Scan for the cell matching the given text and deliver its (X, Y) coordinate at center. 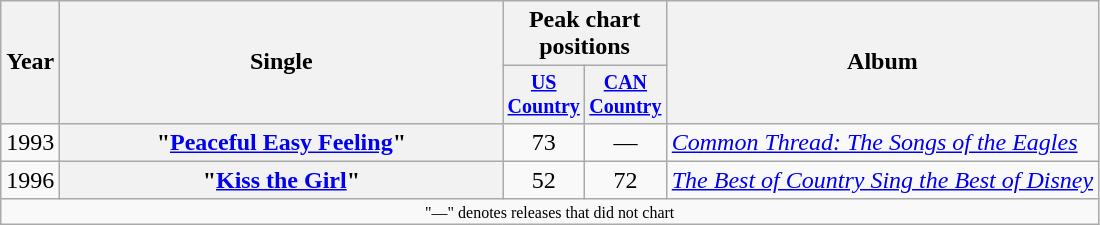
CAN Country (626, 94)
"—" denotes releases that did not chart (550, 211)
Common Thread: The Songs of the Eagles (882, 142)
72 (626, 180)
52 (544, 180)
73 (544, 142)
"Kiss the Girl" (282, 180)
Year (30, 62)
— (626, 142)
1996 (30, 180)
Single (282, 62)
1993 (30, 142)
US Country (544, 94)
"Peaceful Easy Feeling" (282, 142)
Peak chartpositions (584, 34)
Album (882, 62)
The Best of Country Sing the Best of Disney (882, 180)
